Identify which cell holds the provided text, then report its (x, y) central coordinate. 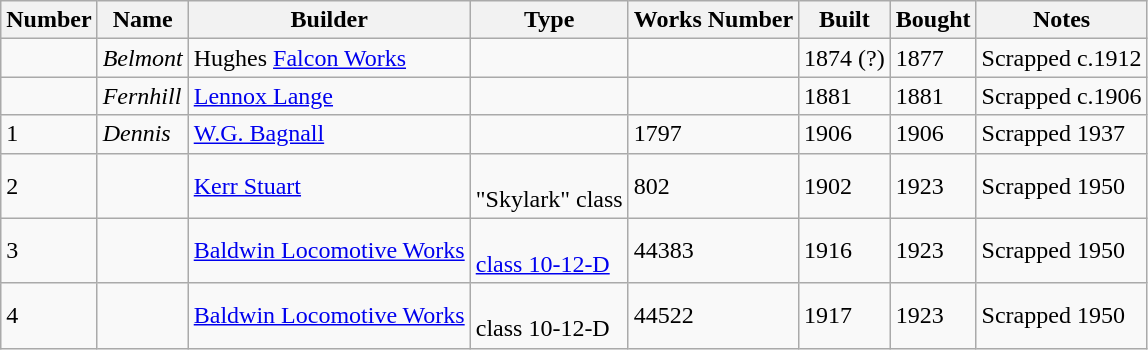
Scrapped 1937 (1062, 134)
4 (49, 316)
Scrapped c.1906 (1062, 96)
3 (49, 250)
1916 (845, 250)
Dennis (142, 134)
Notes (1062, 20)
Works Number (713, 20)
1874 (?) (845, 58)
Bought (933, 20)
Built (845, 20)
Scrapped c.1912 (1062, 58)
W.G. Bagnall (329, 134)
Fernhill (142, 96)
44522 (713, 316)
"Skylark" class (549, 186)
Builder (329, 20)
1877 (933, 58)
802 (713, 186)
1797 (713, 134)
44383 (713, 250)
2 (49, 186)
Type (549, 20)
1 (49, 134)
Number (49, 20)
Kerr Stuart (329, 186)
Lennox Lange (329, 96)
1917 (845, 316)
Belmont (142, 58)
1902 (845, 186)
Hughes Falcon Works (329, 58)
Name (142, 20)
